Search for the cell housing the specified text and yield its [x, y] center coordinate. 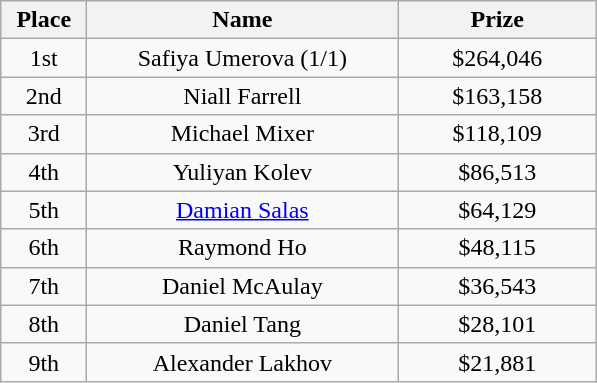
1st [44, 58]
$86,513 [498, 172]
$64,129 [498, 210]
$264,046 [498, 58]
3rd [44, 134]
Daniel McAulay [242, 286]
4th [44, 172]
7th [44, 286]
$163,158 [498, 96]
8th [44, 324]
Niall Farrell [242, 96]
Name [242, 20]
Alexander Lakhov [242, 362]
Daniel Tang [242, 324]
$36,543 [498, 286]
Raymond Ho [242, 248]
$118,109 [498, 134]
5th [44, 210]
Michael Mixer [242, 134]
$28,101 [498, 324]
2nd [44, 96]
Damian Salas [242, 210]
Place [44, 20]
Safiya Umerova (1/1) [242, 58]
9th [44, 362]
$21,881 [498, 362]
Prize [498, 20]
Yuliyan Kolev [242, 172]
$48,115 [498, 248]
6th [44, 248]
